Find where the given text appears and provide that cell's center as [x, y] coordinate. 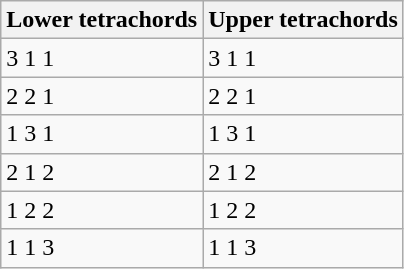
Lower tetrachords [102, 20]
Upper tetrachords [304, 20]
